Extract the [X, Y] coordinate from the center of the cell holding the provided text.  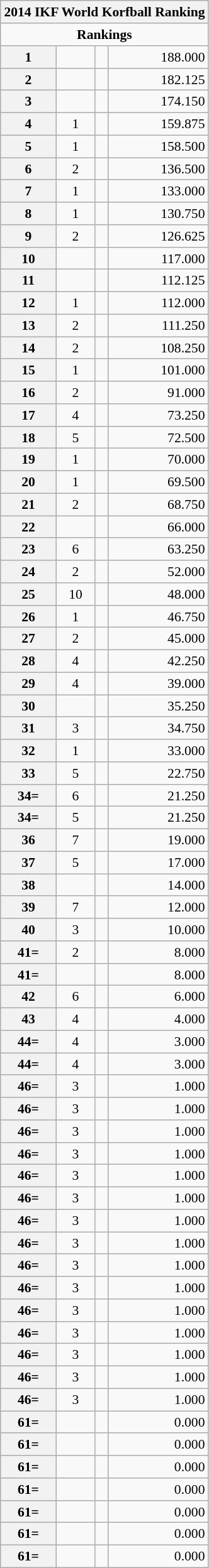
36 [28, 840]
72.500 [157, 437]
35.250 [157, 706]
24 [28, 572]
2014 IKF World Korfball Ranking [104, 12]
30 [28, 706]
4.000 [157, 1019]
174.150 [157, 102]
15 [28, 370]
188.000 [157, 57]
23 [28, 549]
43 [28, 1019]
66.000 [157, 527]
32 [28, 751]
68.750 [157, 504]
117.000 [157, 258]
20 [28, 482]
31 [28, 728]
17.000 [157, 863]
158.500 [157, 146]
25 [28, 594]
39 [28, 907]
37 [28, 863]
136.500 [157, 169]
29 [28, 683]
38 [28, 885]
70.000 [157, 460]
22.750 [157, 773]
48.000 [157, 594]
13 [28, 325]
16 [28, 393]
18 [28, 437]
73.250 [157, 415]
17 [28, 415]
159.875 [157, 124]
63.250 [157, 549]
21 [28, 504]
34.750 [157, 728]
6.000 [157, 997]
112.125 [157, 281]
111.250 [157, 325]
12 [28, 303]
19.000 [157, 840]
Rankings [104, 35]
39.000 [157, 683]
46.750 [157, 616]
8 [28, 214]
69.500 [157, 482]
52.000 [157, 572]
33 [28, 773]
14.000 [157, 885]
9 [28, 236]
42.250 [157, 661]
33.000 [157, 751]
182.125 [157, 79]
108.250 [157, 348]
10.000 [157, 930]
40 [28, 930]
126.625 [157, 236]
130.750 [157, 214]
12.000 [157, 907]
26 [28, 616]
22 [28, 527]
11 [28, 281]
19 [28, 460]
45.000 [157, 639]
42 [28, 997]
28 [28, 661]
112.000 [157, 303]
27 [28, 639]
101.000 [157, 370]
14 [28, 348]
133.000 [157, 191]
91.000 [157, 393]
